Detect which cell encompasses the target text, then output its [X, Y] center coordinate. 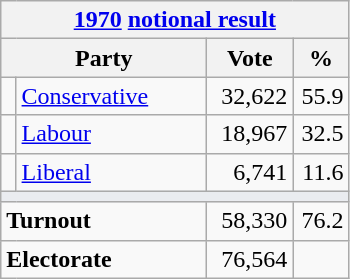
32,622 [250, 96]
11.6 [321, 172]
% [321, 58]
Vote [250, 58]
76.2 [321, 221]
1970 notional result [175, 20]
Liberal [112, 172]
Electorate [104, 259]
32.5 [321, 134]
Party [104, 58]
6,741 [250, 172]
Labour [112, 134]
Conservative [112, 96]
76,564 [250, 259]
55.9 [321, 96]
Turnout [104, 221]
18,967 [250, 134]
58,330 [250, 221]
